Provide the [x, y] coordinate of the cell's center where the given text is located.  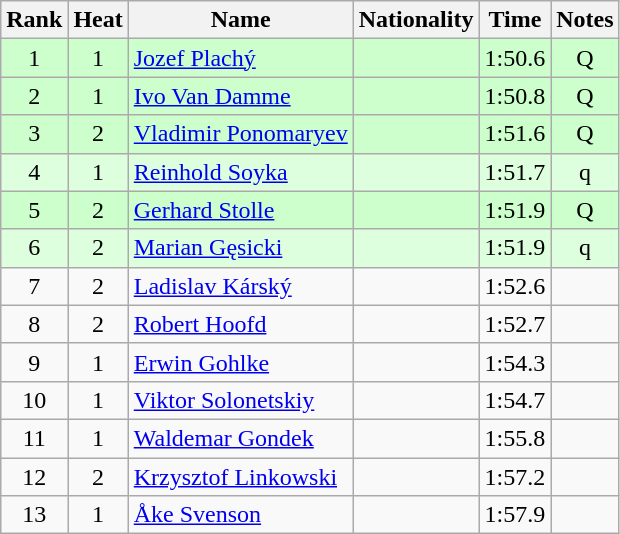
Waldemar Gondek [240, 438]
Robert Hoofd [240, 324]
1:52.6 [515, 286]
1:51.7 [515, 172]
6 [34, 248]
Viktor Solonetskiy [240, 400]
1:55.8 [515, 438]
Ladislav Kárský [240, 286]
10 [34, 400]
Gerhard Stolle [240, 210]
1:50.6 [515, 58]
13 [34, 515]
Jozef Plachý [240, 58]
11 [34, 438]
12 [34, 477]
1:57.9 [515, 515]
1:50.8 [515, 96]
1:51.6 [515, 134]
Nationality [416, 20]
Heat [98, 20]
Ivo Van Damme [240, 96]
1:54.3 [515, 362]
Krzysztof Linkowski [240, 477]
5 [34, 210]
Reinhold Soyka [240, 172]
1:57.2 [515, 477]
Åke Svenson [240, 515]
Rank [34, 20]
Time [515, 20]
Notes [585, 20]
3 [34, 134]
1:54.7 [515, 400]
7 [34, 286]
1:52.7 [515, 324]
9 [34, 362]
Name [240, 20]
Marian Gęsicki [240, 248]
Erwin Gohlke [240, 362]
8 [34, 324]
4 [34, 172]
Vladimir Ponomaryev [240, 134]
